Scan for the cell matching the given text and deliver its [x, y] coordinate at center. 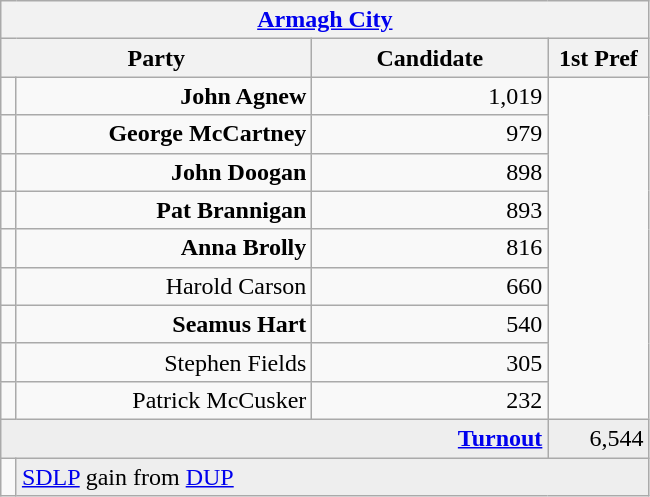
816 [430, 248]
6,544 [598, 438]
Armagh City [325, 20]
893 [430, 210]
John Agnew [164, 96]
George McCartney [164, 134]
898 [430, 172]
Anna Brolly [164, 248]
232 [430, 400]
Harold Carson [164, 286]
Patrick McCusker [164, 400]
Stephen Fields [164, 362]
1st Pref [598, 58]
Seamus Hart [164, 324]
Party [156, 58]
660 [430, 286]
540 [430, 324]
979 [430, 134]
Turnout [274, 438]
Candidate [430, 58]
SDLP gain from DUP [332, 477]
Pat Brannigan [164, 210]
John Doogan [164, 172]
305 [430, 362]
1,019 [430, 96]
